Pinpoint the cell where the given text exists, returning its (x, y) midpoint coordinate. 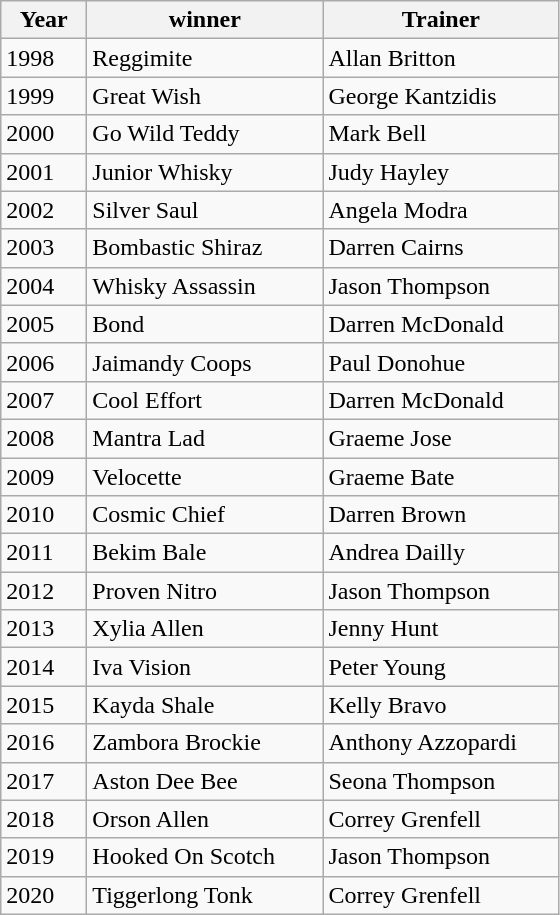
Graeme Bate (441, 477)
2004 (44, 286)
Bombastic Shiraz (205, 248)
1999 (44, 96)
Tiggerlong Tonk (205, 895)
Cosmic Chief (205, 515)
2013 (44, 629)
Mantra Lad (205, 438)
Darren Cairns (441, 248)
Angela Modra (441, 210)
Velocette (205, 477)
Paul Donohue (441, 362)
Judy Hayley (441, 172)
Jaimandy Coops (205, 362)
Anthony Azzopardi (441, 743)
2001 (44, 172)
Bekim Bale (205, 553)
2008 (44, 438)
Cool Effort (205, 400)
Iva Vision (205, 667)
Orson Allen (205, 819)
2015 (44, 705)
2019 (44, 857)
2000 (44, 134)
1998 (44, 58)
2002 (44, 210)
2018 (44, 819)
Darren Brown (441, 515)
2011 (44, 553)
winner (205, 20)
2012 (44, 591)
2003 (44, 248)
Trainer (441, 20)
Zambora Brockie (205, 743)
Mark Bell (441, 134)
2010 (44, 515)
Aston Dee Bee (205, 781)
Silver Saul (205, 210)
Reggimite (205, 58)
Junior Whisky (205, 172)
Year (44, 20)
2020 (44, 895)
Hooked On Scotch (205, 857)
Seona Thompson (441, 781)
Whisky Assassin (205, 286)
2017 (44, 781)
Xylia Allen (205, 629)
2016 (44, 743)
Kelly Bravo (441, 705)
2007 (44, 400)
Jenny Hunt (441, 629)
Peter Young (441, 667)
Go Wild Teddy (205, 134)
2006 (44, 362)
George Kantzidis (441, 96)
2014 (44, 667)
Great Wish (205, 96)
Bond (205, 324)
Allan Britton (441, 58)
2009 (44, 477)
Andrea Dailly (441, 553)
Kayda Shale (205, 705)
2005 (44, 324)
Proven Nitro (205, 591)
Graeme Jose (441, 438)
